For the text-containing cell, return its midpoint in [X, Y] coordinate format. 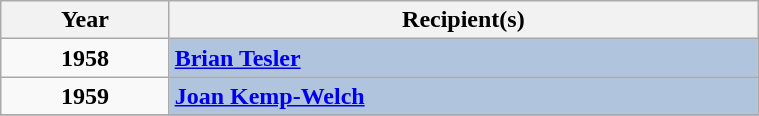
Recipient(s) [464, 20]
Joan Kemp-Welch [464, 96]
1958 [85, 58]
Brian Tesler [464, 58]
Year [85, 20]
1959 [85, 96]
